Detect which cell encompasses the target text, then output its [X, Y] center coordinate. 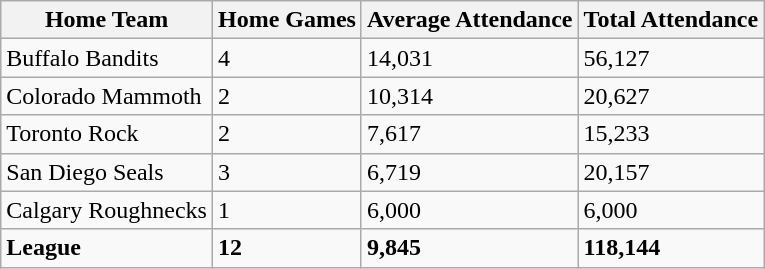
1 [286, 210]
San Diego Seals [107, 172]
56,127 [671, 58]
15,233 [671, 134]
20,627 [671, 96]
Toronto Rock [107, 134]
Colorado Mammoth [107, 96]
9,845 [470, 248]
7,617 [470, 134]
14,031 [470, 58]
3 [286, 172]
6,719 [470, 172]
Average Attendance [470, 20]
Total Attendance [671, 20]
Buffalo Bandits [107, 58]
4 [286, 58]
League [107, 248]
Calgary Roughnecks [107, 210]
Home Games [286, 20]
10,314 [470, 96]
20,157 [671, 172]
118,144 [671, 248]
Home Team [107, 20]
12 [286, 248]
